Return (X, Y) of the center of cell containing provided text 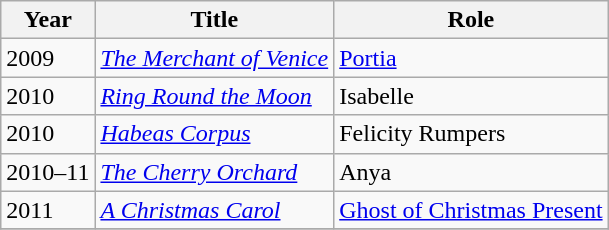
A Christmas Carol (214, 210)
Felicity Rumpers (471, 134)
2009 (48, 58)
2010–11 (48, 172)
The Merchant of Venice (214, 58)
Isabelle (471, 96)
Anya (471, 172)
Ring Round the Moon (214, 96)
2011 (48, 210)
Habeas Corpus (214, 134)
Portia (471, 58)
Year (48, 20)
Title (214, 20)
Ghost of Christmas Present (471, 210)
Role (471, 20)
The Cherry Orchard (214, 172)
